For the text-containing cell, return its midpoint in [x, y] coordinate format. 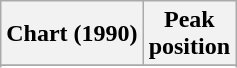
Peakposition [189, 34]
Chart (1990) [72, 34]
